Pinpoint the cell where the given text exists, returning its (X, Y) midpoint coordinate. 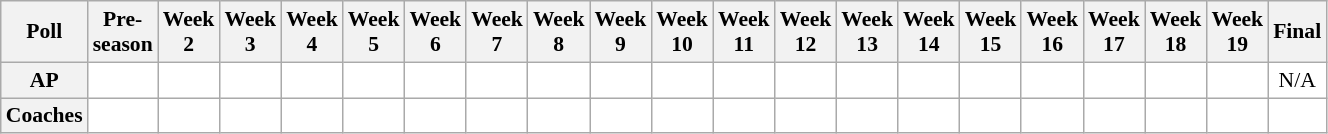
Week9 (621, 32)
Week11 (744, 32)
Week18 (1176, 32)
Week19 (1237, 32)
Week2 (189, 32)
Week7 (497, 32)
Week3 (250, 32)
Week13 (867, 32)
Final (1297, 32)
Coaches (44, 116)
AP (44, 80)
Week14 (929, 32)
Week15 (991, 32)
Poll (44, 32)
Week12 (806, 32)
Week8 (559, 32)
Week4 (312, 32)
N/A (1297, 80)
Week6 (435, 32)
Week5 (374, 32)
Pre-season (123, 32)
Week16 (1052, 32)
Week10 (682, 32)
Week17 (1114, 32)
